Scan for the cell matching the given text and deliver its (x, y) coordinate at center. 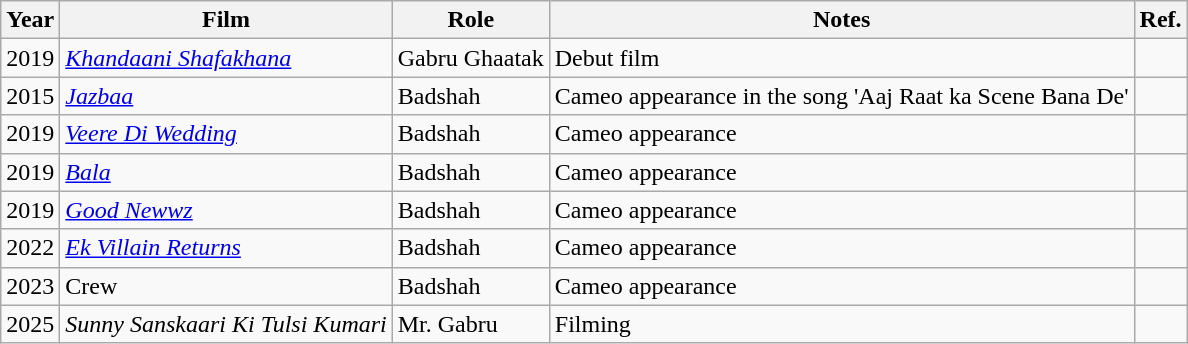
Gabru Ghaatak (470, 58)
Crew (226, 286)
Year (30, 20)
Debut film (842, 58)
Jazbaa (226, 96)
Filming (842, 324)
Mr. Gabru (470, 324)
Film (226, 20)
Khandaani Shafakhana (226, 58)
2023 (30, 286)
2025 (30, 324)
Bala (226, 172)
Role (470, 20)
Cameo appearance in the song 'Aaj Raat ka Scene Bana De' (842, 96)
Ek Villain Returns (226, 248)
Sunny Sanskaari Ki Tulsi Kumari (226, 324)
Notes (842, 20)
Veere Di Wedding (226, 134)
2022 (30, 248)
Good Newwz (226, 210)
2015 (30, 96)
Ref. (1160, 20)
